Scan for the cell matching the given text and deliver its [x, y] coordinate at center. 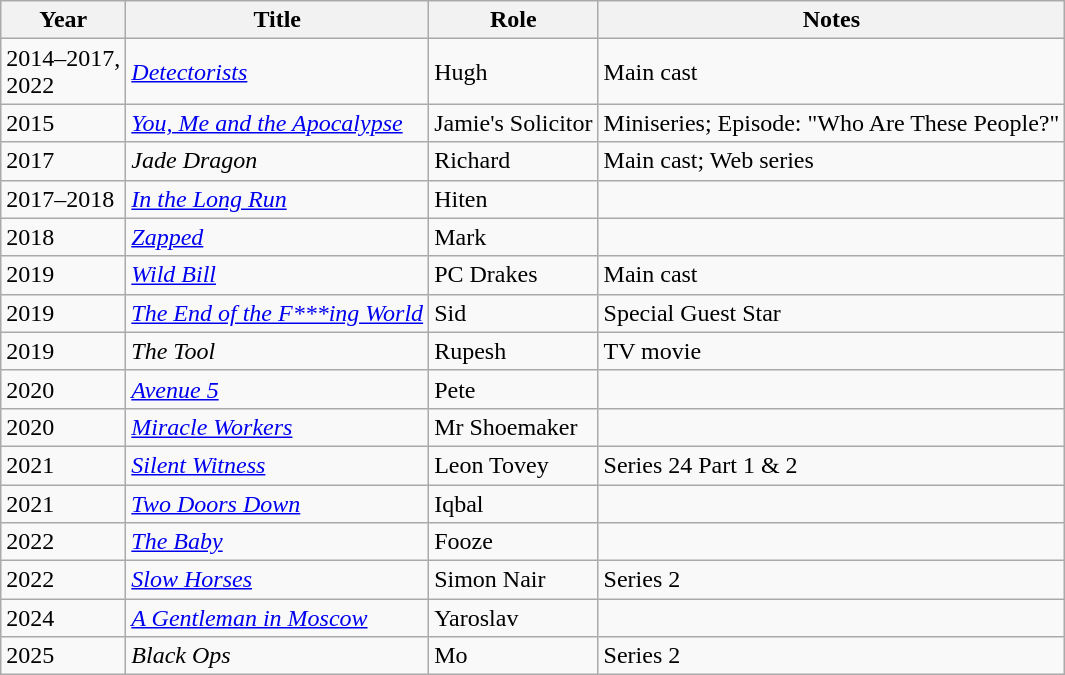
Slow Horses [278, 580]
Miracle Workers [278, 427]
2015 [64, 123]
Miniseries; Episode: "Who Are These People?" [832, 123]
PC Drakes [514, 275]
Title [278, 20]
Pete [514, 389]
Hugh [514, 72]
2018 [64, 237]
Iqbal [514, 503]
Two Doors Down [278, 503]
Special Guest Star [832, 313]
Year [64, 20]
The Baby [278, 542]
Role [514, 20]
Yaroslav [514, 618]
Wild Bill [278, 275]
2025 [64, 656]
Zapped [278, 237]
2014–2017,2022 [64, 72]
2017 [64, 161]
Jamie's Solicitor [514, 123]
TV movie [832, 351]
Simon Nair [514, 580]
The Tool [278, 351]
Mark [514, 237]
Main cast; Web series [832, 161]
Notes [832, 20]
Detectorists [278, 72]
Sid [514, 313]
Rupesh [514, 351]
Silent Witness [278, 465]
Fooze [514, 542]
You, Me and the Apocalypse [278, 123]
Richard [514, 161]
Series 24 Part 1 & 2 [832, 465]
Mo [514, 656]
The End of the F***ing World [278, 313]
Mr Shoemaker [514, 427]
Jade Dragon [278, 161]
A Gentleman in Moscow [278, 618]
Hiten [514, 199]
2024 [64, 618]
2017–2018 [64, 199]
Avenue 5 [278, 389]
Leon Tovey [514, 465]
Black Ops [278, 656]
In the Long Run [278, 199]
